Determine the (x, y) coordinate at the center of the cell enclosing the given text.  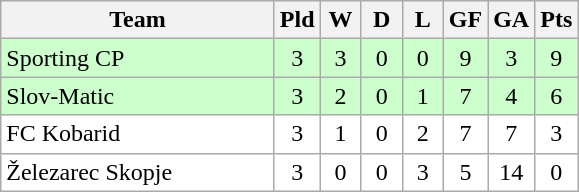
Pts (556, 20)
Team (138, 20)
Železarec Skopje (138, 172)
Sporting CP (138, 58)
Pld (297, 20)
GF (465, 20)
14 (512, 172)
GA (512, 20)
5 (465, 172)
L (422, 20)
4 (512, 96)
W (340, 20)
6 (556, 96)
FC Kobarid (138, 134)
Slov-Matic (138, 96)
D (382, 20)
